Capture the cell that displays the provided text and extract its (x, y) central coordinate. 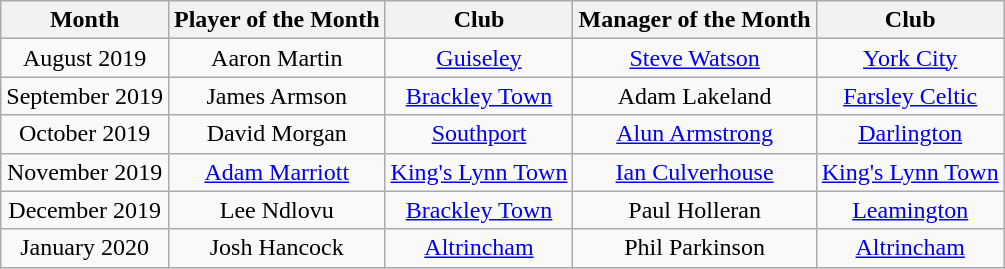
December 2019 (85, 210)
Lee Ndlovu (276, 210)
November 2019 (85, 172)
Steve Watson (694, 58)
Alun Armstrong (694, 134)
Adam Marriott (276, 172)
Aaron Martin (276, 58)
October 2019 (85, 134)
Darlington (910, 134)
James Armson (276, 96)
David Morgan (276, 134)
York City (910, 58)
August 2019 (85, 58)
Paul Holleran (694, 210)
January 2020 (85, 248)
Phil Parkinson (694, 248)
Month (85, 20)
Adam Lakeland (694, 96)
Guiseley (479, 58)
Farsley Celtic (910, 96)
Ian Culverhouse (694, 172)
Southport (479, 134)
Josh Hancock (276, 248)
Player of the Month (276, 20)
Leamington (910, 210)
Manager of the Month (694, 20)
September 2019 (85, 96)
